Identify which cell holds the provided text, then report its [X, Y] central coordinate. 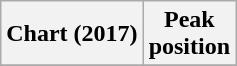
Chart (2017) [72, 34]
Peak position [189, 34]
